Identify which cell holds the provided text, then report its [x, y] central coordinate. 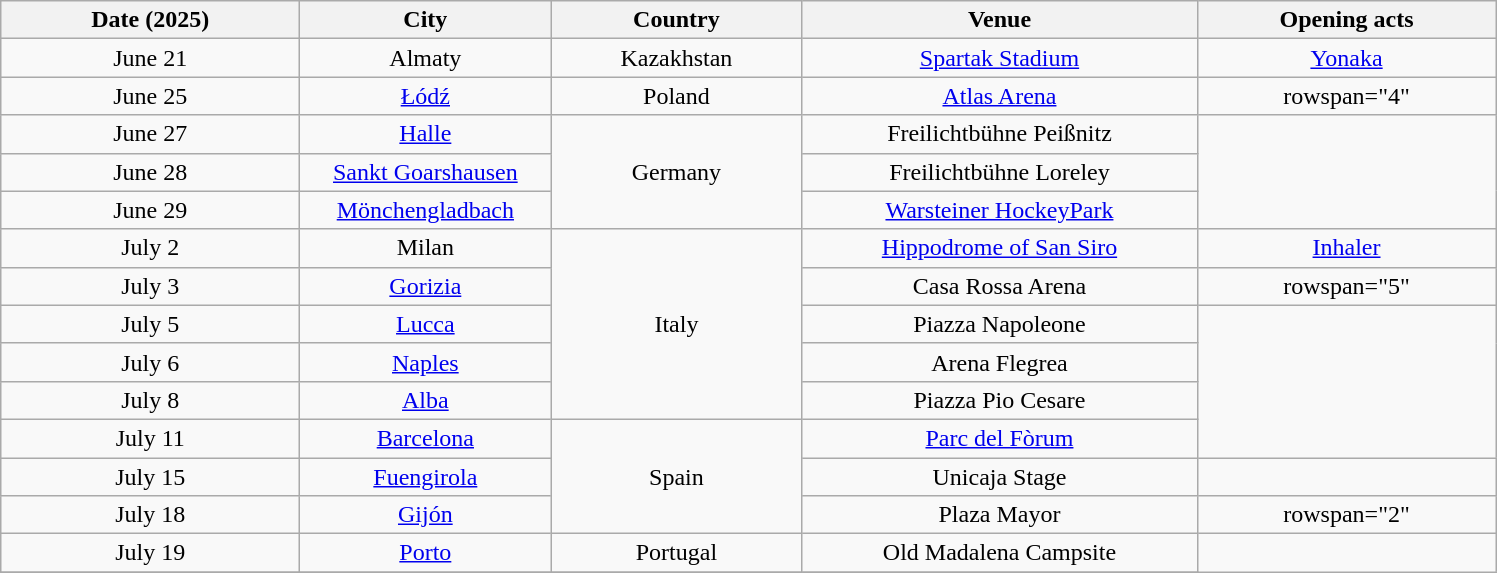
Casa Rossa Arena [1000, 286]
July 6 [150, 362]
July 19 [150, 553]
Spartak Stadium [1000, 58]
Kazakhstan [676, 58]
Halle [426, 134]
Sankt Goarshausen [426, 172]
Freilichtbühne Peißnitz [1000, 134]
Freilichtbühne Loreley [1000, 172]
Milan [426, 248]
July 8 [150, 400]
Barcelona [426, 438]
Almaty [426, 58]
July 3 [150, 286]
Plaza Mayor [1000, 515]
June 28 [150, 172]
Gorizia [426, 286]
Piazza Napoleone [1000, 324]
Date (2025) [150, 20]
Naples [426, 362]
Łódź [426, 96]
Fuengirola [426, 477]
Poland [676, 96]
Venue [1000, 20]
Country [676, 20]
Mönchengladbach [426, 210]
rowspan="4" [1346, 96]
Alba [426, 400]
Piazza Pio Cesare [1000, 400]
Arena Flegrea [1000, 362]
rowspan="2" [1346, 515]
July 15 [150, 477]
July 11 [150, 438]
rowspan="5" [1346, 286]
Porto [426, 553]
Italy [676, 324]
Atlas Arena [1000, 96]
Parc del Fòrum [1000, 438]
June 25 [150, 96]
Portugal [676, 553]
July 2 [150, 248]
City [426, 20]
July 18 [150, 515]
Inhaler [1346, 248]
July 5 [150, 324]
Yonaka [1346, 58]
Opening acts [1346, 20]
June 27 [150, 134]
Hippodrome of San Siro [1000, 248]
June 29 [150, 210]
Spain [676, 476]
Warsteiner HockeyPark [1000, 210]
Gijón [426, 515]
Unicaja Stage [1000, 477]
Old Madalena Campsite [1000, 553]
Germany [676, 172]
June 21 [150, 58]
Lucca [426, 324]
